Detect which cell encompasses the target text, then output its (x, y) center coordinate. 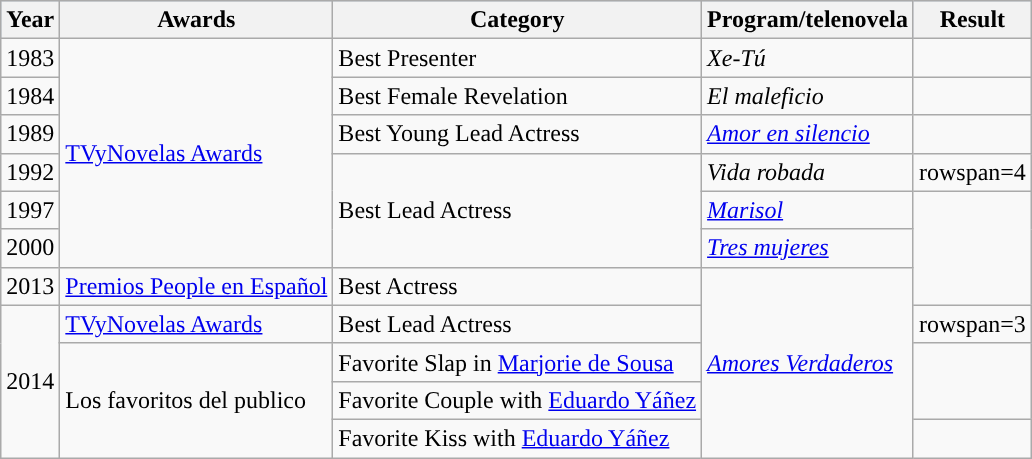
Vida robada (808, 172)
1997 (30, 210)
Category (518, 20)
rowspan=4 (972, 172)
Favorite Kiss with Eduardo Yáñez (518, 438)
Best Female Revelation (518, 96)
Best Actress (518, 286)
Year (30, 20)
Favorite Couple with Eduardo Yáñez (518, 400)
Xe-Tú (808, 58)
Los favoritos del publico (196, 400)
1992 (30, 172)
Best Young Lead Actress (518, 134)
Awards (196, 20)
1984 (30, 96)
2013 (30, 286)
Amor en silencio (808, 134)
Amores Verdaderos (808, 362)
Result (972, 20)
2014 (30, 381)
2000 (30, 248)
1983 (30, 58)
Best Presenter (518, 58)
El maleficio (808, 96)
Program/telenovela (808, 20)
1989 (30, 134)
Tres mujeres (808, 248)
Premios People en Español (196, 286)
rowspan=3 (972, 324)
Marisol (808, 210)
Favorite Slap in Marjorie de Sousa (518, 362)
